Extract the [X, Y] coordinate from the center of the cell holding the provided text.  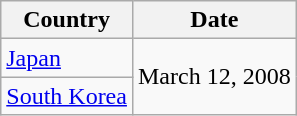
Date [214, 20]
March 12, 2008 [214, 77]
Japan [67, 58]
South Korea [67, 96]
Country [67, 20]
